Detect which cell encompasses the target text, then output its (x, y) center coordinate. 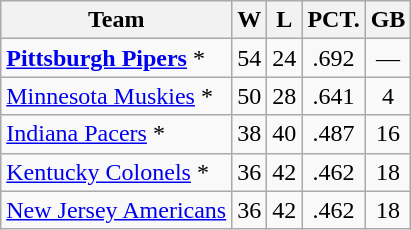
40 (284, 134)
50 (250, 96)
PCT. (334, 20)
Team (116, 20)
Pittsburgh Pipers * (116, 58)
.692 (334, 58)
54 (250, 58)
.641 (334, 96)
— (388, 58)
New Jersey Americans (116, 210)
.487 (334, 134)
L (284, 20)
W (250, 20)
24 (284, 58)
38 (250, 134)
4 (388, 96)
28 (284, 96)
Indiana Pacers * (116, 134)
GB (388, 20)
16 (388, 134)
Kentucky Colonels * (116, 172)
Minnesota Muskies * (116, 96)
